Provide the (x, y) coordinate of the cell's center where the given text is located.  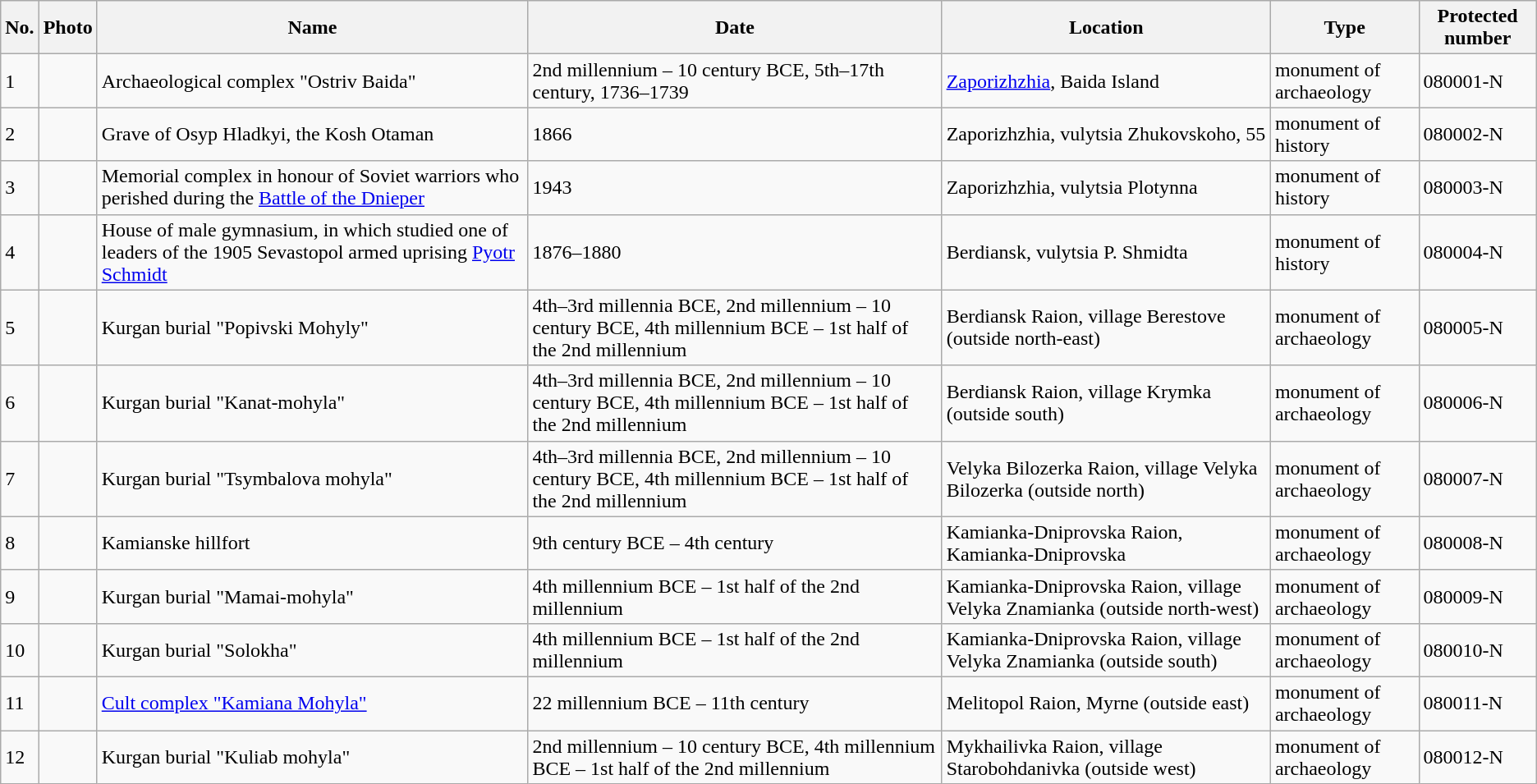
Name (312, 28)
Date (735, 28)
Kurgan burial "Mamai-mohyla" (312, 596)
080007-N (1478, 479)
080011-N (1478, 703)
Berdiansk, vulytsia P. Shmidta (1106, 252)
080003-N (1478, 187)
Kamianka-Dniprovska Raion, Kamianka-Dniprovska (1106, 543)
Kurgan burial "Tsymbalova mohyla" (312, 479)
1876–1880 (735, 252)
Kamianka-Dniprovska Raion, village Velyka Znamianka (outside north-west) (1106, 596)
House of male gymnasium, in which studied one of leaders of the 1905 Sevastopol armed uprising Pyotr Schmidt (312, 252)
Zaporizhzhia, vulytsia Plotynna (1106, 187)
Location (1106, 28)
11 (20, 703)
Type (1345, 28)
080008-N (1478, 543)
Zaporizhzhia, vulytsia Zhukovskoho, 55 (1106, 135)
080005-N (1478, 328)
Memorial complex in honour of Soviet warriors who perished during the Battle of the Dnieper (312, 187)
1866 (735, 135)
Archaeological complex "Ostriv Baida" (312, 80)
22 millennium BCE – 11th century (735, 703)
2nd millennium – 10 century BCE, 4th millennium BCE – 1st half of the 2nd millennium (735, 757)
Kurgan burial "Kanat-mohyla" (312, 403)
1 (20, 80)
12 (20, 757)
3 (20, 187)
080001-N (1478, 80)
Protected number (1478, 28)
Photo (67, 28)
9th century BCE – 4th century (735, 543)
Kurgan burial "Popivski Mohyly" (312, 328)
080002-N (1478, 135)
Cult complex "Kamiana Mohyla" (312, 703)
1943 (735, 187)
Mykhailivka Raion, village Starobohdanivka (outside west) (1106, 757)
Berdiansk Raion, village Berestove (outside north-east) (1106, 328)
080010-N (1478, 650)
5 (20, 328)
Melitopol Raion, Myrne (outside east) (1106, 703)
Kurgan burial "Solokha" (312, 650)
2nd millennium – 10 century BCE, 5th–17th century, 1736–1739 (735, 80)
Grave of Osyp Hladkyi, the Kosh Otaman (312, 135)
080009-N (1478, 596)
4 (20, 252)
9 (20, 596)
2 (20, 135)
Zaporizhzhia, Baida Island (1106, 80)
Velyka Bilozerka Raion, village Velyka Bilozerka (outside north) (1106, 479)
8 (20, 543)
7 (20, 479)
080004-N (1478, 252)
Kurgan burial "Kuliab mohyla" (312, 757)
Kamianka-Dniprovska Raion, village Velyka Znamianka (outside south) (1106, 650)
080012-N (1478, 757)
6 (20, 403)
10 (20, 650)
No. (20, 28)
Berdiansk Raion, village Krymka (outside south) (1106, 403)
080006-N (1478, 403)
Kamianske hillfort (312, 543)
